Output the [X, Y] coordinate of the center of the cell containing the given text.  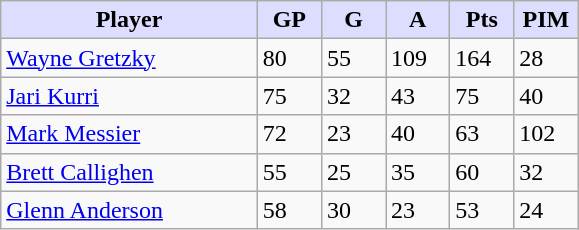
80 [289, 58]
72 [289, 134]
109 [418, 58]
43 [418, 96]
A [418, 20]
35 [418, 172]
PIM [546, 20]
Glenn Anderson [130, 210]
30 [353, 210]
Brett Callighen [130, 172]
Wayne Gretzky [130, 58]
GP [289, 20]
58 [289, 210]
Jari Kurri [130, 96]
28 [546, 58]
24 [546, 210]
60 [482, 172]
Player [130, 20]
G [353, 20]
63 [482, 134]
Mark Messier [130, 134]
102 [546, 134]
Pts [482, 20]
53 [482, 210]
25 [353, 172]
164 [482, 58]
